Locate the cell with the specified text and output its (x, y) center coordinate. 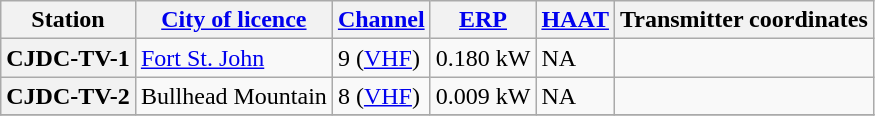
0.009 kW (483, 96)
Channel (381, 20)
Station (68, 20)
0.180 kW (483, 58)
CJDC-TV-1 (68, 58)
Bullhead Mountain (234, 96)
CJDC-TV-2 (68, 96)
9 (VHF) (381, 58)
City of licence (234, 20)
Fort St. John (234, 58)
Transmitter coordinates (744, 20)
ERP (483, 20)
HAAT (576, 20)
8 (VHF) (381, 96)
